Return [X, Y] of the center of cell containing provided text 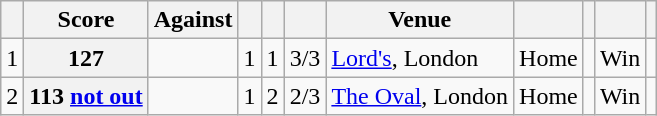
Venue [420, 20]
3/3 [305, 58]
Against [193, 20]
127 [86, 58]
Lord's, London [420, 58]
The Oval, London [420, 96]
2/3 [305, 96]
Score [86, 20]
113 not out [86, 96]
